Return the [x, y] coordinate for the center point of the cell that contains the specified text.  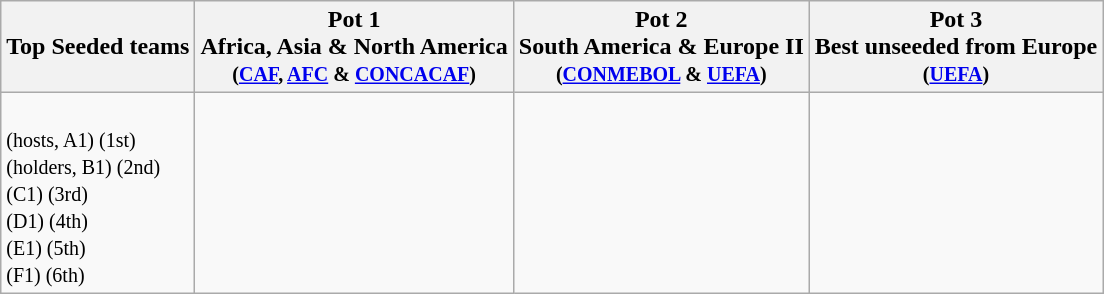
(hosts, A1) (1st) (holders, B1) (2nd) (C1) (3rd) (D1) (4th) (E1) (5th) (F1) (6th) [98, 193]
Top Seeded teams [98, 47]
Pot 1Africa, Asia & North America(CAF, AFC & CONCACAF) [354, 47]
Pot 3Best unseeded from Europe(UEFA) [956, 47]
Pot 2South America & Europe II(CONMEBOL & UEFA) [661, 47]
